Extract the [x, y] coordinate from the center of the cell holding the provided text.  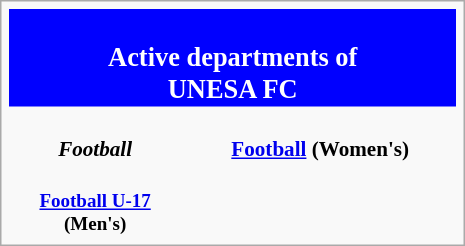
Football (Women's) [320, 136]
Football [95, 136]
Active departments ofUNESA FC [232, 58]
Football U-17 (Men's) [95, 201]
